Search for the cell housing the specified text and yield its [X, Y] center coordinate. 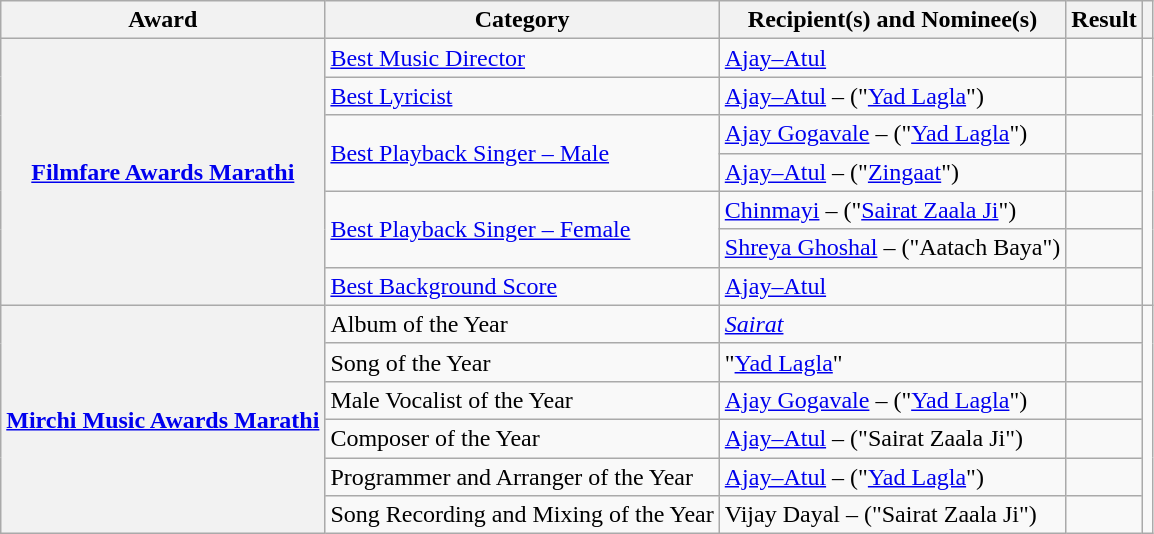
Best Background Score [522, 286]
Vijay Dayal – ("Sairat Zaala Ji") [892, 515]
Shreya Ghoshal – ("Aatach Baya") [892, 248]
"Yad Lagla" [892, 362]
Song of the Year [522, 362]
Album of the Year [522, 324]
Best Playback Singer – Female [522, 229]
Ajay–Atul – ("Sairat Zaala Ji") [892, 438]
Programmer and Arranger of the Year [522, 477]
Award [163, 20]
Ajay–Atul – ("Zingaat") [892, 172]
Recipient(s) and Nominee(s) [892, 20]
Best Playback Singer – Male [522, 153]
Result [1104, 20]
Filmfare Awards Marathi [163, 172]
Mirchi Music Awards Marathi [163, 419]
Best Music Director [522, 58]
Male Vocalist of the Year [522, 400]
Composer of the Year [522, 438]
Sairat [892, 324]
Song Recording and Mixing of the Year [522, 515]
Best Lyricist [522, 96]
Category [522, 20]
Chinmayi – ("Sairat Zaala Ji") [892, 210]
